Pinpoint the cell where the given text exists, returning its [x, y] midpoint coordinate. 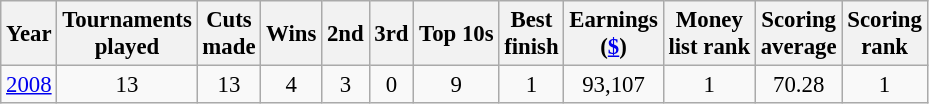
Cuts made [229, 34]
Earnings($) [614, 34]
2nd [346, 34]
3rd [392, 34]
Scoring average [798, 34]
Scoring rank [884, 34]
3 [346, 85]
70.28 [798, 85]
2008 [29, 85]
Wins [292, 34]
4 [292, 85]
Tournaments played [127, 34]
Year [29, 34]
9 [456, 85]
0 [392, 85]
Money list rank [709, 34]
93,107 [614, 85]
Top 10s [456, 34]
Best finish [532, 34]
